Output the (x, y) coordinate of the center of the cell containing the given text.  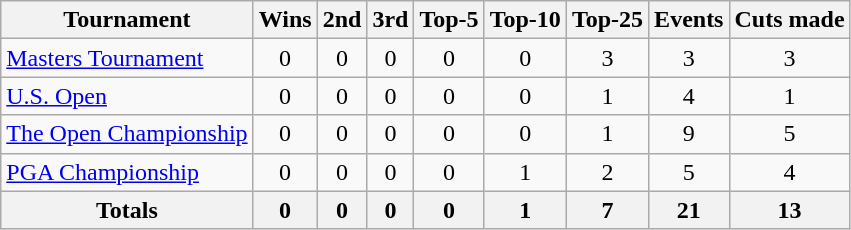
21 (689, 210)
Tournament (127, 20)
9 (689, 134)
Cuts made (790, 20)
2 (607, 172)
PGA Championship (127, 172)
Totals (127, 210)
Events (689, 20)
U.S. Open (127, 96)
Top-25 (607, 20)
3rd (390, 20)
Wins (285, 20)
2nd (342, 20)
Masters Tournament (127, 58)
7 (607, 210)
The Open Championship (127, 134)
Top-5 (449, 20)
13 (790, 210)
Top-10 (525, 20)
